For the text-containing cell, return its midpoint in (x, y) coordinate format. 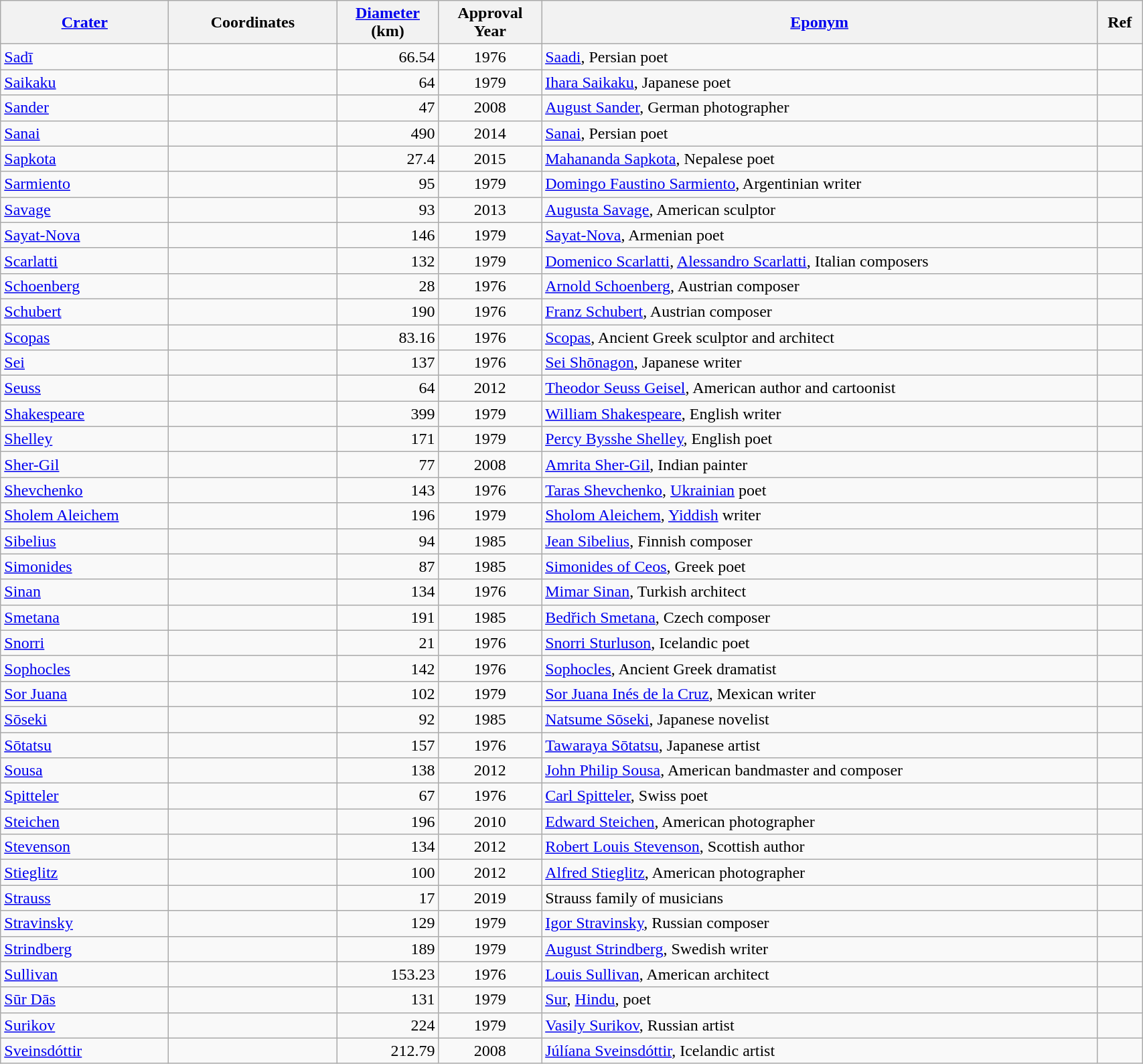
Snorri (84, 643)
94 (388, 541)
Schoenberg (84, 286)
Sophocles (84, 668)
Sūr Dās (84, 1000)
Sadī (84, 57)
Surikov (84, 1025)
Saikaku (84, 82)
2019 (490, 898)
Schubert (84, 311)
Sōseki (84, 719)
Strindberg (84, 949)
191 (388, 617)
17 (388, 898)
Carl Spitteler, Swiss poet (820, 796)
Sveinsdóttir (84, 1051)
27.4 (388, 159)
100 (388, 872)
138 (388, 771)
2015 (490, 159)
28 (388, 286)
2010 (490, 822)
224 (388, 1025)
Eponym (820, 23)
93 (388, 210)
Stravinsky (84, 923)
Sholem Aleichem (84, 516)
2013 (490, 210)
August Sander, German photographer (820, 108)
47 (388, 108)
Simonides of Ceos, Greek poet (820, 566)
Spitteler (84, 796)
Vasily Surikov, Russian artist (820, 1025)
Igor Stravinsky, Russian composer (820, 923)
Scarlatti (84, 260)
Crater (84, 23)
Sur, Hindu, poet (820, 1000)
ApprovalYear (490, 23)
Sophocles, Ancient Greek dramatist (820, 668)
Louis Sullivan, American architect (820, 974)
Sullivan (84, 974)
Stevenson (84, 847)
92 (388, 719)
132 (388, 260)
Sor Juana Inés de la Cruz, Mexican writer (820, 694)
Seuss (84, 388)
Júlíana Sveinsdóttir, Icelandic artist (820, 1051)
189 (388, 949)
Robert Louis Stevenson, Scottish author (820, 847)
Alfred Stieglitz, American photographer (820, 872)
399 (388, 414)
Sanai (84, 133)
Steichen (84, 822)
Sanai, Persian poet (820, 133)
Percy Bysshe Shelley, English poet (820, 439)
142 (388, 668)
Ihara Saikaku, Japanese poet (820, 82)
129 (388, 923)
Sor Juana (84, 694)
190 (388, 311)
Sousa (84, 771)
Diameter(km) (388, 23)
Sayat-Nova (84, 235)
Saadi, Persian poet (820, 57)
2014 (490, 133)
Domingo Faustino Sarmiento, Argentinian writer (820, 184)
Scopas (84, 337)
John Philip Sousa, American bandmaster and composer (820, 771)
Shevchenko (84, 490)
Savage (84, 210)
Sander (84, 108)
67 (388, 796)
Tawaraya Sōtatsu, Japanese artist (820, 745)
131 (388, 1000)
Shakespeare (84, 414)
Sholom Aleichem, Yiddish writer (820, 516)
Snorri Sturluson, Icelandic poet (820, 643)
Smetana (84, 617)
Mahananda Sapkota, Nepalese poet (820, 159)
87 (388, 566)
Stieglitz (84, 872)
Sarmiento (84, 184)
490 (388, 133)
Amrita Sher-Gil, Indian painter (820, 465)
Taras Shevchenko, Ukrainian poet (820, 490)
21 (388, 643)
Theodor Seuss Geisel, American author and cartoonist (820, 388)
Sibelius (84, 541)
Sher-Gil (84, 465)
Natsume Sōseki, Japanese novelist (820, 719)
Sōtatsu (84, 745)
Strauss family of musicians (820, 898)
Arnold Schoenberg, Austrian composer (820, 286)
William Shakespeare, English writer (820, 414)
153.23 (388, 974)
Ref (1120, 23)
77 (388, 465)
Simonides (84, 566)
143 (388, 490)
Sinan (84, 592)
Sei Shōnagon, Japanese writer (820, 363)
83.16 (388, 337)
Jean Sibelius, Finnish composer (820, 541)
Domenico Scarlatti, Alessandro Scarlatti, Italian composers (820, 260)
Coordinates (253, 23)
Bedřich Smetana, Czech composer (820, 617)
Augusta Savage, American sculptor (820, 210)
Strauss (84, 898)
157 (388, 745)
137 (388, 363)
212.79 (388, 1051)
102 (388, 694)
146 (388, 235)
Scopas, Ancient Greek sculptor and architect (820, 337)
August Strindberg, Swedish writer (820, 949)
171 (388, 439)
Edward Steichen, American photographer (820, 822)
Mimar Sinan, Turkish architect (820, 592)
66.54 (388, 57)
Sei (84, 363)
Franz Schubert, Austrian composer (820, 311)
Sayat-Nova, Armenian poet (820, 235)
Shelley (84, 439)
95 (388, 184)
Sapkota (84, 159)
